Scan for the cell matching the given text and deliver its (X, Y) coordinate at center. 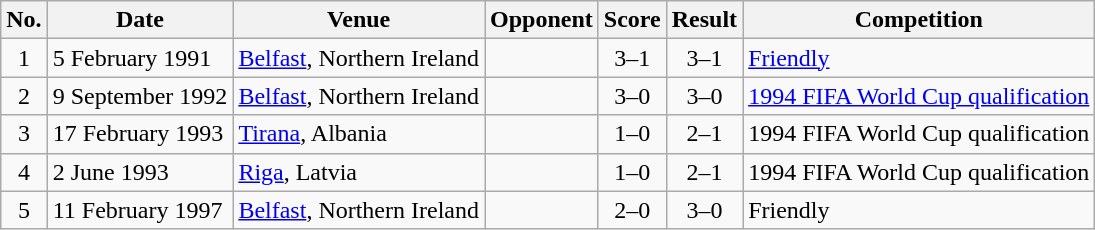
Opponent (541, 20)
4 (24, 172)
Date (140, 20)
1 (24, 58)
2 (24, 96)
17 February 1993 (140, 134)
Score (632, 20)
2 June 1993 (140, 172)
2–0 (632, 210)
5 February 1991 (140, 58)
3 (24, 134)
Competition (919, 20)
No. (24, 20)
Tirana, Albania (359, 134)
11 February 1997 (140, 210)
5 (24, 210)
9 September 1992 (140, 96)
Venue (359, 20)
Riga, Latvia (359, 172)
Result (704, 20)
